Capture the cell that displays the provided text and extract its [X, Y] central coordinate. 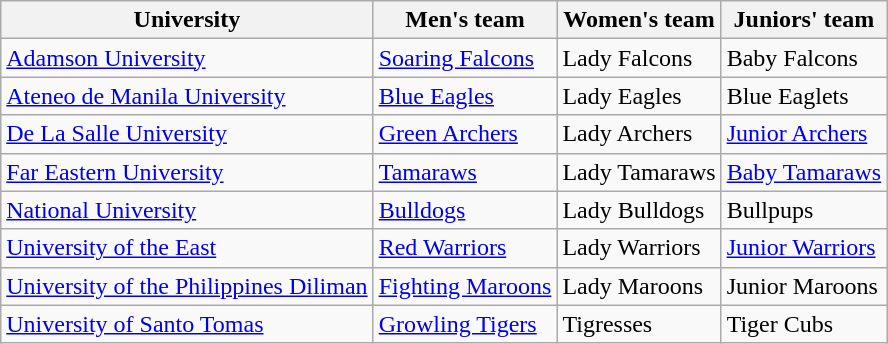
Blue Eagles [465, 96]
Growling Tigers [465, 324]
Lady Eagles [639, 96]
Lady Tamaraws [639, 172]
Ateneo de Manila University [187, 96]
Far Eastern University [187, 172]
Lady Maroons [639, 286]
Bullpups [804, 210]
Baby Tamaraws [804, 172]
Men's team [465, 20]
Women's team [639, 20]
Lady Bulldogs [639, 210]
University of Santo Tomas [187, 324]
Junior Archers [804, 134]
Junior Warriors [804, 248]
Lady Warriors [639, 248]
Junior Maroons [804, 286]
Bulldogs [465, 210]
Lady Falcons [639, 58]
University of the East [187, 248]
Lady Archers [639, 134]
Tiger Cubs [804, 324]
Tamaraws [465, 172]
Fighting Maroons [465, 286]
Baby Falcons [804, 58]
University [187, 20]
Adamson University [187, 58]
Red Warriors [465, 248]
Tigresses [639, 324]
Soaring Falcons [465, 58]
Juniors' team [804, 20]
Blue Eaglets [804, 96]
De La Salle University [187, 134]
Green Archers [465, 134]
National University [187, 210]
University of the Philippines Diliman [187, 286]
